Provide the [x, y] coordinate of the cell's center where the given text is located.  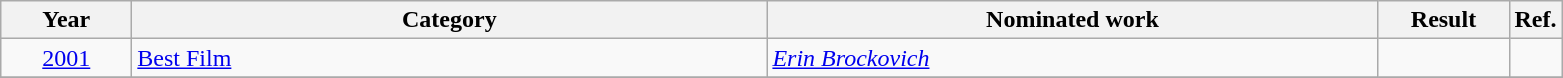
Ref. [1536, 20]
Best Film [450, 58]
Category [450, 20]
2001 [66, 58]
Result [1444, 20]
Nominated work [1072, 20]
Year [66, 20]
Erin Brockovich [1072, 58]
